Detect which cell encompasses the target text, then output its [X, Y] center coordinate. 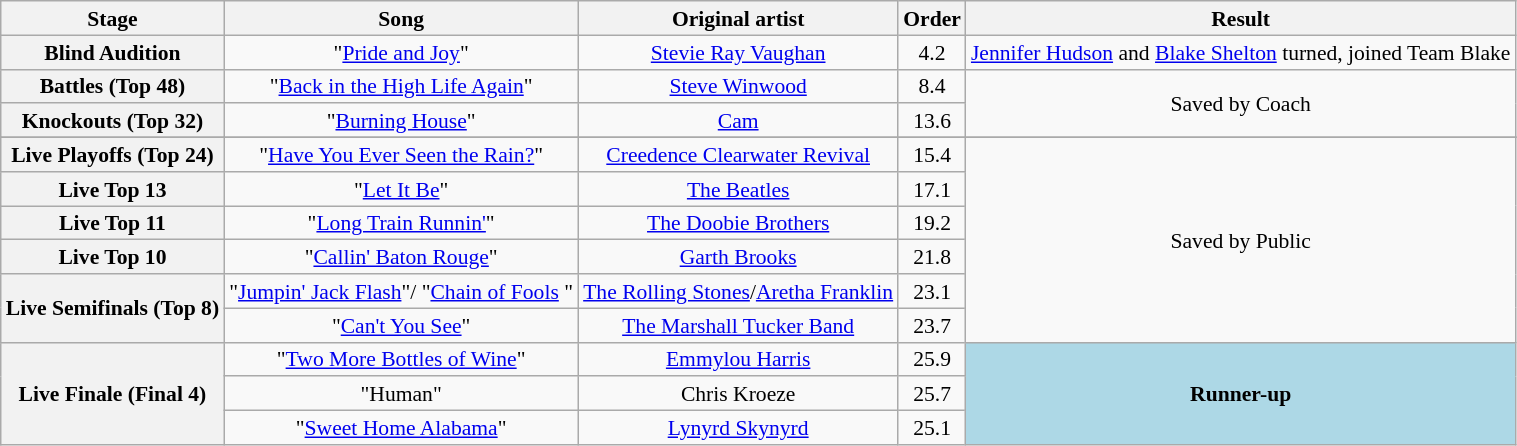
The Rolling Stones/Aretha Franklin [738, 291]
Garth Brooks [738, 257]
"Human" [401, 394]
Creedence Clearwater Revival [738, 155]
Live Top 11 [112, 223]
Runner-up [1241, 393]
13.6 [932, 121]
19.2 [932, 223]
"Jumpin' Jack Flash"/ "Chain of Fools " [401, 291]
Saved by Coach [1241, 103]
"Callin' Baton Rouge" [401, 257]
23.1 [932, 291]
Live Top 13 [112, 189]
"Pride and Joy" [401, 52]
23.7 [932, 325]
Order [932, 18]
25.1 [932, 428]
Cam [738, 121]
The Marshall Tucker Band [738, 325]
Blind Audition [112, 52]
Live Finale (Final 4) [112, 393]
15.4 [932, 155]
Steve Winwood [738, 86]
Result [1241, 18]
Chris Kroeze [738, 394]
Live Semifinals (Top 8) [112, 308]
"Have You Ever Seen the Rain?" [401, 155]
"Burning House" [401, 121]
"Back in the High Life Again" [401, 86]
8.4 [932, 86]
17.1 [932, 189]
"Let It Be" [401, 189]
25.7 [932, 394]
Stevie Ray Vaughan [738, 52]
4.2 [932, 52]
Original artist [738, 18]
Stage [112, 18]
Knockouts (Top 32) [112, 121]
"Sweet Home Alabama" [401, 428]
"Can't You See" [401, 325]
21.8 [932, 257]
Lynyrd Skynyrd [738, 428]
The Doobie Brothers [738, 223]
Emmylou Harris [738, 359]
Saved by Public [1241, 240]
The Beatles [738, 189]
Jennifer Hudson and Blake Shelton turned, joined Team Blake [1241, 52]
"Long Train Runnin'" [401, 223]
Live Playoffs (Top 24) [112, 155]
Battles (Top 48) [112, 86]
"Two More Bottles of Wine" [401, 359]
Live Top 10 [112, 257]
Song [401, 18]
25.9 [932, 359]
